Determine the (x, y) coordinate at the center of the cell enclosing the given text.  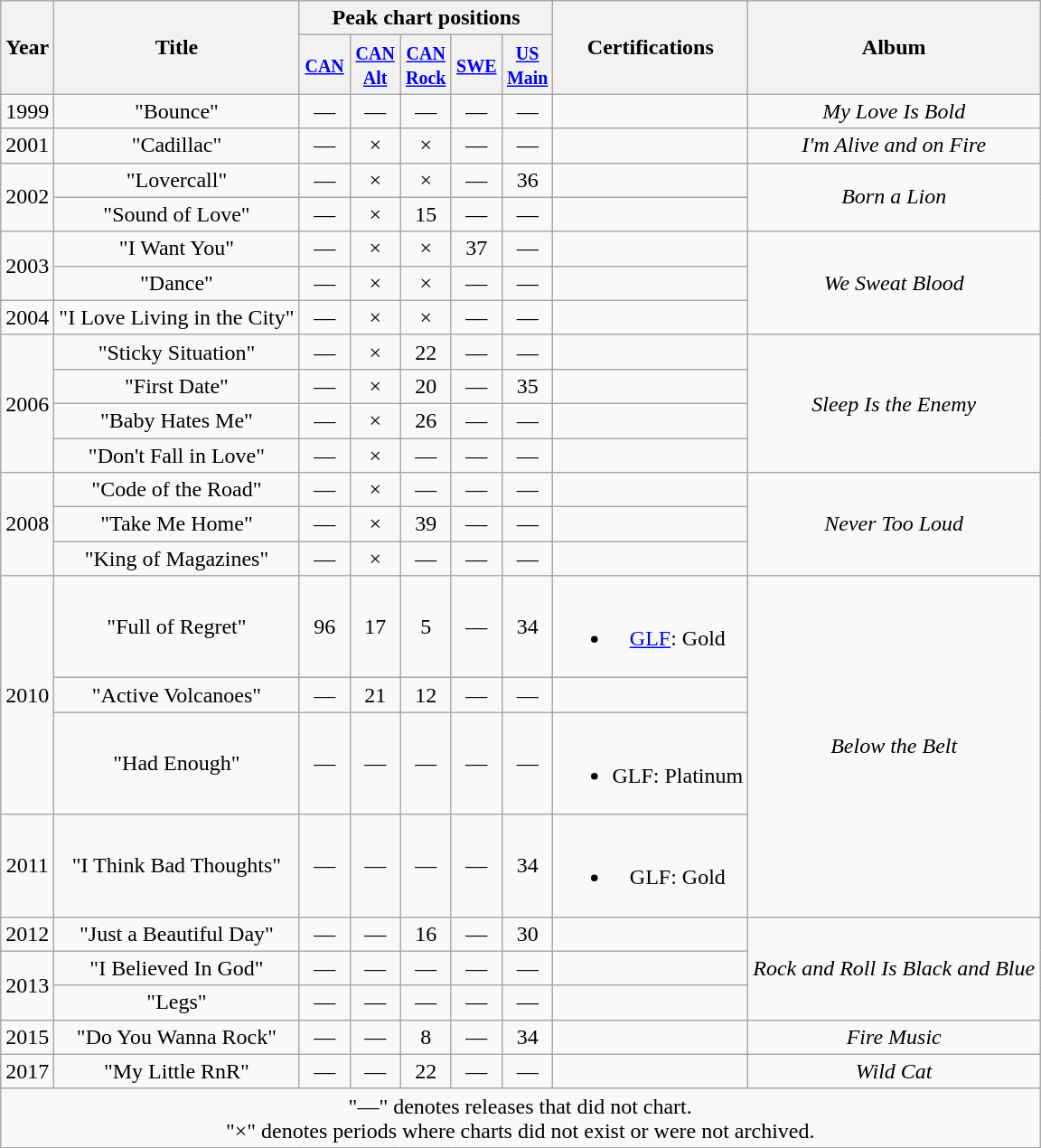
"Full of Regret" (177, 627)
Sleep Is the Enemy (895, 403)
Certifications (651, 47)
1999 (27, 111)
We Sweat Blood (895, 283)
My Love Is Bold (895, 111)
2013 (27, 985)
"Don't Fall in Love" (177, 455)
"Active Volcanoes" (177, 695)
"Just a Beautiful Day" (177, 934)
5 (426, 627)
39 (426, 524)
Fire Music (895, 1037)
Peak chart positions (427, 18)
Rock and Roll Is Black and Blue (895, 968)
17 (375, 627)
8 (426, 1037)
"Baby Hates Me" (177, 420)
CANAlt (375, 65)
16 (426, 934)
2010 (27, 695)
USMain (528, 65)
Never Too Loud (895, 524)
Title (177, 47)
"Do You Wanna Rock" (177, 1037)
20 (426, 386)
"Lovercall" (177, 180)
12 (426, 695)
Below the Belt (895, 747)
"First Date" (177, 386)
37 (476, 249)
"Dance" (177, 283)
35 (528, 386)
SWE (476, 65)
CANRock (426, 65)
"I Think Bad Thoughts" (177, 866)
2012 (27, 934)
36 (528, 180)
2001 (27, 146)
2003 (27, 266)
"Take Me Home" (177, 524)
2008 (27, 524)
Wild Cat (895, 1071)
I'm Alive and on Fire (895, 146)
"Bounce" (177, 111)
21 (375, 695)
15 (426, 214)
Album (895, 47)
"Code of the Road" (177, 490)
"King of Magazines" (177, 559)
2006 (27, 403)
Born a Lion (895, 197)
"I Want You" (177, 249)
"I Love Living in the City" (177, 317)
26 (426, 420)
"My Little RnR" (177, 1071)
30 (528, 934)
2017 (27, 1071)
"Cadillac" (177, 146)
Year (27, 47)
2002 (27, 197)
2011 (27, 866)
2015 (27, 1037)
"Sticky Situation" (177, 352)
GLF: Platinum (651, 763)
96 (324, 627)
"—" denotes releases that did not chart."×" denotes periods where charts did not exist or were not archived. (520, 1117)
CAN (324, 65)
"Legs" (177, 1002)
"Sound of Love" (177, 214)
"Had Enough" (177, 763)
2004 (27, 317)
"I Believed In God" (177, 968)
